From the cell containing the given text, extract its center point as [X, Y] coordinate. 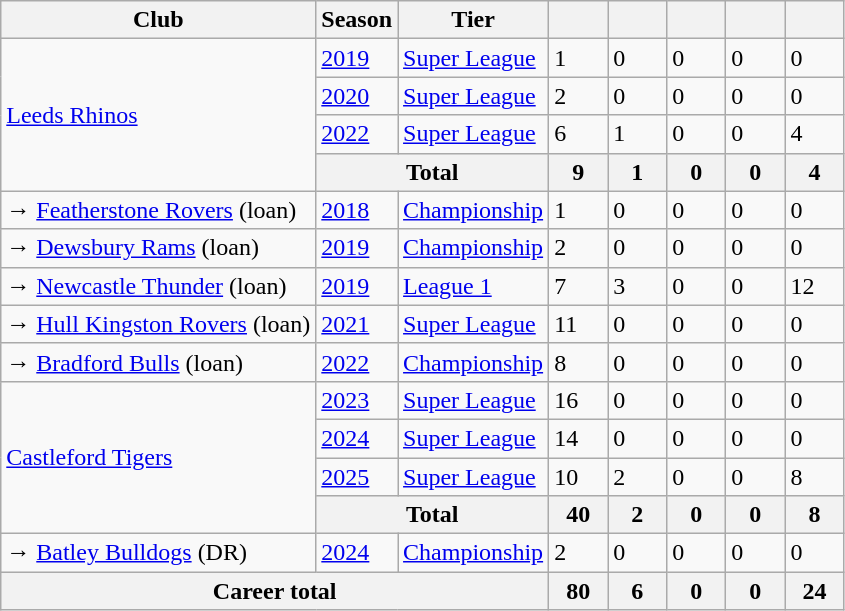
Career total [275, 591]
14 [578, 438]
Tier [474, 20]
2021 [357, 324]
12 [814, 286]
10 [578, 477]
→ Batley Bulldogs (DR) [158, 553]
16 [578, 400]
2018 [357, 210]
Club [158, 20]
Castleford Tigers [158, 457]
→ Hull Kingston Rovers (loan) [158, 324]
11 [578, 324]
3 [638, 286]
2020 [357, 96]
Season [357, 20]
→ Dewsbury Rams (loan) [158, 248]
80 [578, 591]
9 [578, 172]
7 [578, 286]
League 1 [474, 286]
24 [814, 591]
Leeds Rhinos [158, 115]
2025 [357, 477]
40 [578, 515]
→ Newcastle Thunder (loan) [158, 286]
→ Featherstone Rovers (loan) [158, 210]
→ Bradford Bulls (loan) [158, 362]
2023 [357, 400]
